Determine the [X, Y] coordinate at the center of the cell enclosing the given text.  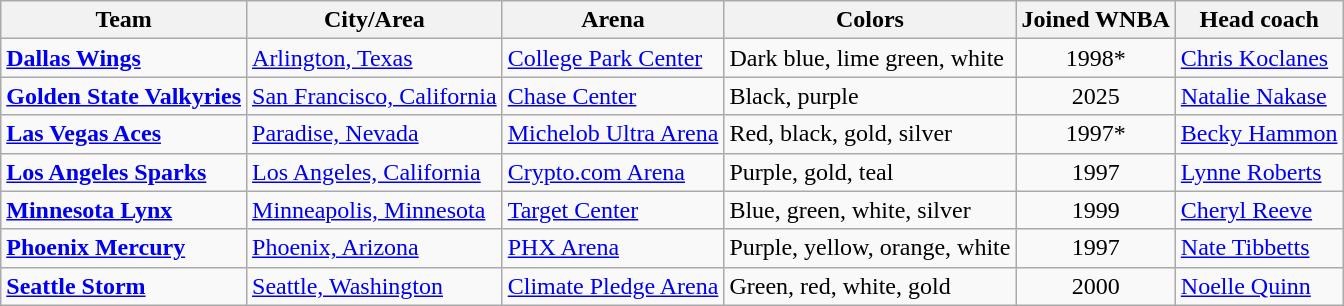
Las Vegas Aces [124, 134]
Michelob Ultra Arena [613, 134]
City/Area [375, 20]
Green, red, white, gold [870, 286]
Dallas Wings [124, 58]
College Park Center [613, 58]
Becky Hammon [1259, 134]
Arena [613, 20]
Dark blue, lime green, white [870, 58]
Colors [870, 20]
Cheryl Reeve [1259, 210]
Chris Koclanes [1259, 58]
Phoenix, Arizona [375, 248]
Seattle, Washington [375, 286]
Phoenix Mercury [124, 248]
Joined WNBA [1096, 20]
Head coach [1259, 20]
Crypto.com Arena [613, 172]
Los Angeles, California [375, 172]
Arlington, Texas [375, 58]
1997* [1096, 134]
Blue, green, white, silver [870, 210]
Purple, gold, teal [870, 172]
Team [124, 20]
Chase Center [613, 96]
Natalie Nakase [1259, 96]
Red, black, gold, silver [870, 134]
2000 [1096, 286]
Minneapolis, Minnesota [375, 210]
Minnesota Lynx [124, 210]
Seattle Storm [124, 286]
Golden State Valkyries [124, 96]
Los Angeles Sparks [124, 172]
Lynne Roberts [1259, 172]
PHX Arena [613, 248]
Paradise, Nevada [375, 134]
Nate Tibbetts [1259, 248]
Climate Pledge Arena [613, 286]
Target Center [613, 210]
2025 [1096, 96]
Black, purple [870, 96]
1999 [1096, 210]
1998* [1096, 58]
San Francisco, California [375, 96]
Noelle Quinn [1259, 286]
Purple, yellow, orange, white [870, 248]
